Determine the [x, y] coordinate at the center of the cell enclosing the given text.  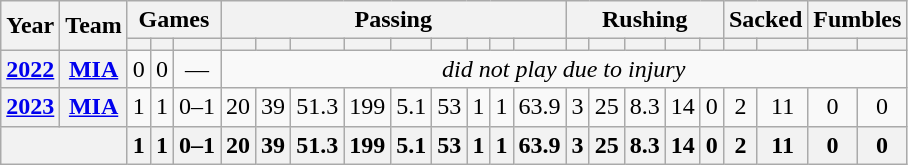
2022 [30, 69]
Fumbles [858, 20]
Sacked [765, 20]
Rushing [644, 20]
did not play due to injury [564, 69]
2023 [30, 107]
— [196, 69]
Team [94, 26]
Year [30, 26]
Passing [394, 20]
Games [174, 20]
